Return the (x, y) coordinate for the center point of the cell that contains the specified text.  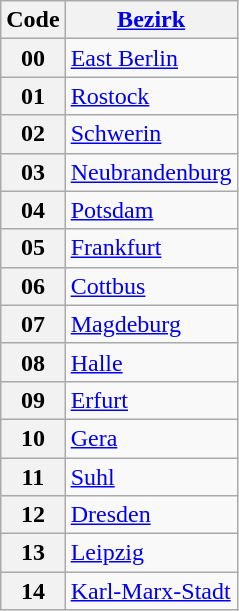
Potsdam (151, 210)
06 (33, 286)
Gera (151, 438)
04 (33, 210)
Neubrandenburg (151, 172)
Dresden (151, 515)
Karl-Marx-Stadt (151, 591)
14 (33, 591)
East Berlin (151, 58)
05 (33, 248)
Cottbus (151, 286)
Rostock (151, 96)
10 (33, 438)
Leipzig (151, 553)
02 (33, 134)
08 (33, 362)
00 (33, 58)
Schwerin (151, 134)
07 (33, 324)
12 (33, 515)
03 (33, 172)
09 (33, 400)
Halle (151, 362)
Frankfurt (151, 248)
Bezirk (151, 20)
Code (33, 20)
Suhl (151, 477)
Erfurt (151, 400)
13 (33, 553)
Magdeburg (151, 324)
01 (33, 96)
11 (33, 477)
